Identify which cell holds the provided text, then report its [x, y] central coordinate. 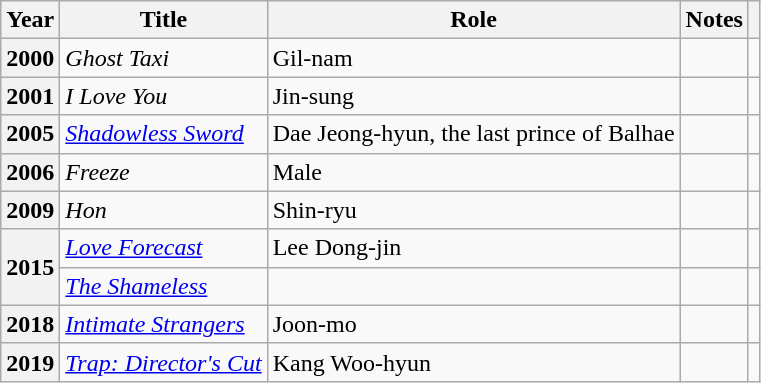
2005 [30, 134]
Title [164, 20]
Joon-mo [474, 324]
Kang Woo-hyun [474, 362]
I Love You [164, 96]
2000 [30, 58]
Dae Jeong-hyun, the last prince of Balhae [474, 134]
Trap: Director's Cut [164, 362]
Shin-ryu [474, 210]
2019 [30, 362]
2006 [30, 172]
Male [474, 172]
The Shameless [164, 286]
Gil-nam [474, 58]
Intimate Strangers [164, 324]
2015 [30, 267]
2001 [30, 96]
2009 [30, 210]
2018 [30, 324]
Lee Dong-jin [474, 248]
Love Forecast [164, 248]
Role [474, 20]
Freeze [164, 172]
Notes [714, 20]
Year [30, 20]
Ghost Taxi [164, 58]
Hon [164, 210]
Shadowless Sword [164, 134]
Jin-sung [474, 96]
